Output the (x, y) coordinate of the center of the cell containing the given text.  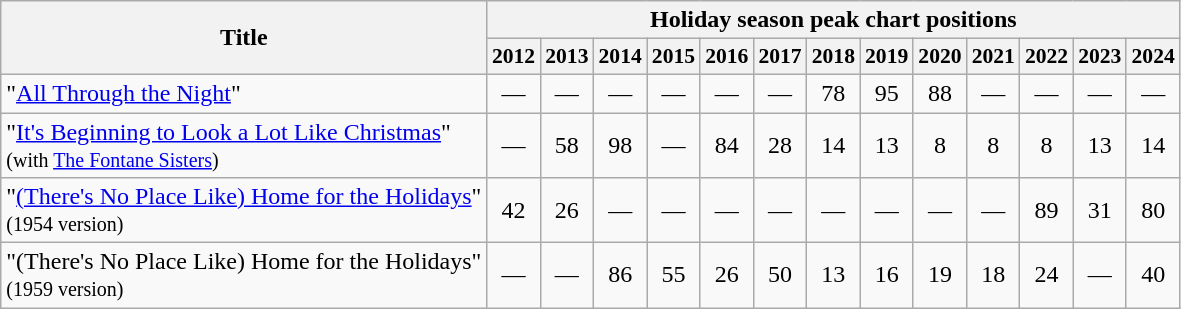
28 (780, 144)
"(There's No Place Like) Home for the Holidays"(1959 version) (244, 276)
"All Through the Night" (244, 93)
"(There's No Place Like) Home for the Holidays"(1954 version) (244, 210)
2024 (1152, 57)
50 (780, 276)
31 (1100, 210)
2021 (994, 57)
80 (1152, 210)
58 (566, 144)
"It's Beginning to Look a Lot Like Christmas"(with The Fontane Sisters) (244, 144)
2017 (780, 57)
24 (1046, 276)
2023 (1100, 57)
55 (674, 276)
95 (886, 93)
2014 (620, 57)
Title (244, 38)
19 (940, 276)
84 (726, 144)
98 (620, 144)
2020 (940, 57)
2015 (674, 57)
18 (994, 276)
2013 (566, 57)
Holiday season peak chart positions (834, 20)
16 (886, 276)
2022 (1046, 57)
89 (1046, 210)
2012 (514, 57)
42 (514, 210)
2016 (726, 57)
86 (620, 276)
2018 (834, 57)
88 (940, 93)
2019 (886, 57)
40 (1152, 276)
78 (834, 93)
